Search for the cell housing the specified text and yield its [x, y] center coordinate. 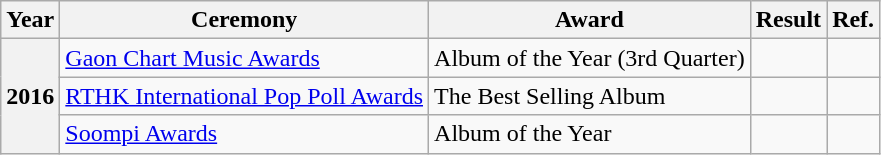
RTHK International Pop Poll Awards [244, 96]
2016 [30, 96]
Year [30, 20]
Result [788, 20]
Soompi Awards [244, 134]
Gaon Chart Music Awards [244, 58]
Award [590, 20]
Ref. [854, 20]
The Best Selling Album [590, 96]
Album of the Year (3rd Quarter) [590, 58]
Album of the Year [590, 134]
Ceremony [244, 20]
